Identify which cell holds the provided text, then report its [X, Y] central coordinate. 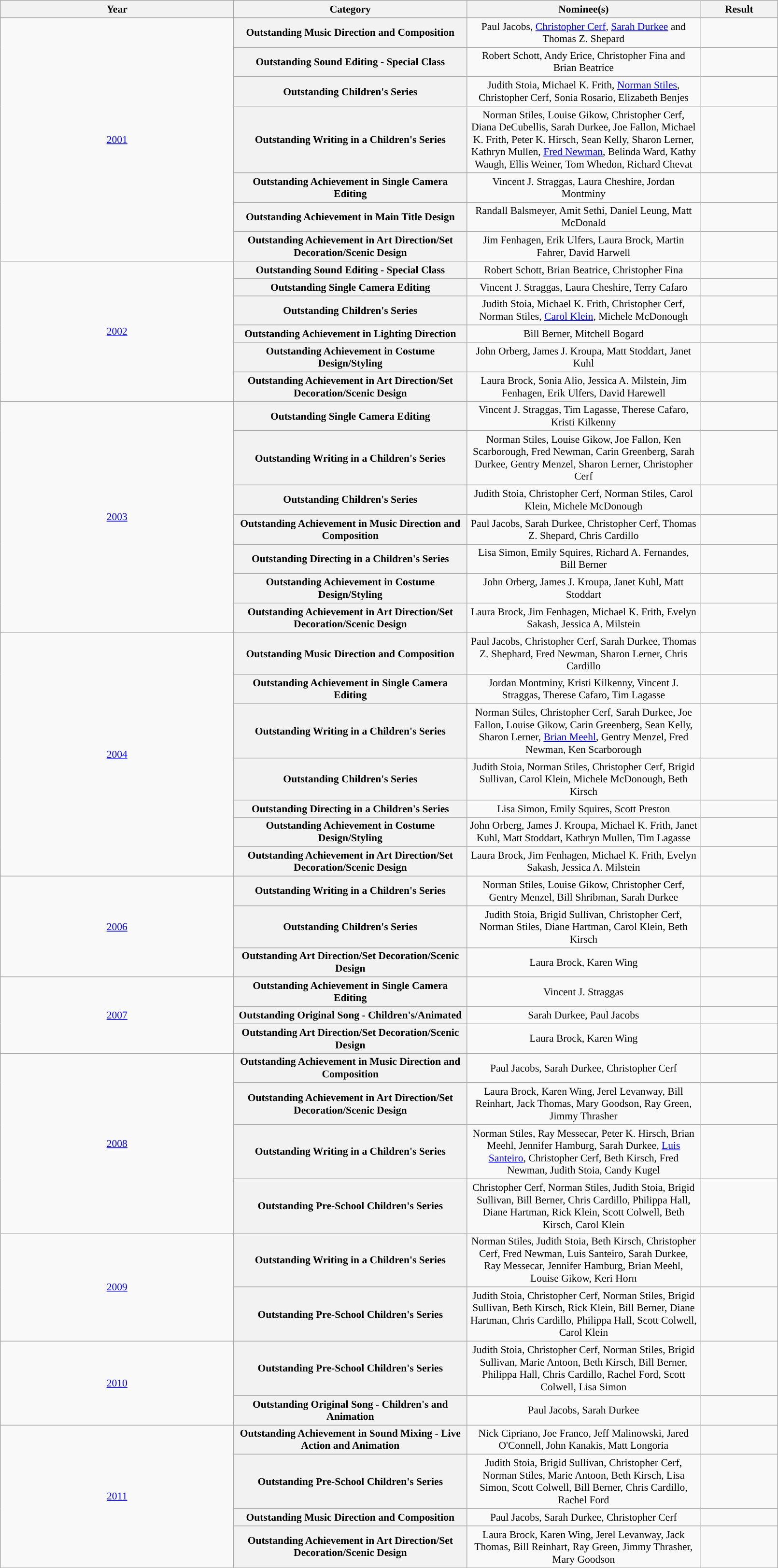
Paul Jacobs, Christopher Cerf, Sarah Durkee and Thomas Z. Shepard [583, 33]
2011 [117, 1497]
2009 [117, 1287]
Jim Fenhagen, Erik Ulfers, Laura Brock, Martin Fahrer, David Harwell [583, 246]
Bill Berner, Mitchell Bogard [583, 334]
Lisa Simon, Emily Squires, Richard A. Fernandes, Bill Berner [583, 559]
2007 [117, 1016]
Vincent J. Straggas, Laura Cheshire, Jordan Montminy [583, 187]
Outstanding Achievement in Lighting Direction [351, 334]
Nick Cipriano, Joe Franco, Jeff Malinowski, Jared O'Connell, John Kanakis, Matt Longoria [583, 1440]
Judith Stoia, Norman Stiles, Christopher Cerf, Brigid Sullivan, Carol Klein, Michele McDonough, Beth Kirsch [583, 779]
Laura Brock, Karen Wing, Jerel Levanway, Jack Thomas, Bill Reinhart, Ray Green, Jimmy Thrasher, Mary Goodson [583, 1547]
Judith Stoia, Brigid Sullivan, Christopher Cerf, Norman Stiles, Diane Hartman, Carol Klein, Beth Kirsch [583, 927]
Outstanding Achievement in Main Title Design [351, 217]
Norman Stiles, Louise Gikow, Christopher Cerf, Gentry Menzel, Bill Shribman, Sarah Durkee [583, 891]
Paul Jacobs, Sarah Durkee, Christopher Cerf, Thomas Z. Shepard, Chris Cardillo [583, 529]
Norman Stiles, Louise Gikow, Joe Fallon, Ken Scarborough, Fred Newman, Carin Greenberg, Sarah Durkee, Gentry Menzel, Sharon Lerner, Christopher Cerf [583, 458]
2008 [117, 1143]
2010 [117, 1383]
Paul Jacobs, Christopher Cerf, Sarah Durkee, Thomas Z. Shephard, Fred Newman, Sharon Lerner, Chris Cardillo [583, 654]
Vincent J. Straggas [583, 992]
Robert Schott, Andy Erice, Christopher Fina and Brian Beatrice [583, 62]
Year [117, 9]
2001 [117, 140]
Laura Brock, Sonia Alio, Jessica A. Milstein, Jim Fenhagen, Erik Ulfers, David Harewell [583, 386]
Outstanding Original Song - Children's and Animation [351, 1410]
John Orberg, James J. Kroupa, Michael K. Frith, Janet Kuhl, Matt Stoddart, Kathryn Mullen, Tim Lagasse [583, 832]
Vincent J. Straggas, Tim Lagasse, Therese Cafaro, Kristi Kilkenny [583, 416]
Result [739, 9]
Robert Schott, Brian Beatrice, Christopher Fina [583, 270]
John Orberg, James J. Kroupa, Janet Kuhl, Matt Stoddart [583, 588]
John Orberg, James J. Kroupa, Matt Stoddart, Janet Kuhl [583, 357]
Category [351, 9]
Jordan Montminy, Kristi Kilkenny, Vincent J. Straggas, Therese Cafaro, Tim Lagasse [583, 690]
Nominee(s) [583, 9]
2006 [117, 927]
Judith Stoia, Michael K. Frith, Norman Stiles, Christopher Cerf, Sonia Rosario, Elizabeth Benjes [583, 92]
Lisa Simon, Emily Squires, Scott Preston [583, 809]
Paul Jacobs, Sarah Durkee [583, 1410]
2002 [117, 331]
Outstanding Achievement in Sound Mixing - Live Action and Animation [351, 1440]
Judith Stoia, Michael K. Frith, Christopher Cerf, Norman Stiles, Carol Klein, Michele McDonough [583, 310]
Laura Brock, Karen Wing, Jerel Levanway, Bill Reinhart, Jack Thomas, Mary Goodson, Ray Green, Jimmy Thrasher [583, 1104]
Randall Balsmeyer, Amit Sethi, Daniel Leung, Matt McDonald [583, 217]
Vincent J. Straggas, Laura Cheshire, Terry Cafaro [583, 287]
2003 [117, 517]
2004 [117, 754]
Judith Stoia, Christopher Cerf, Norman Stiles, Carol Klein, Michele McDonough [583, 500]
Outstanding Original Song - Children's/Animated [351, 1016]
Sarah Durkee, Paul Jacobs [583, 1016]
